Return the [X, Y] coordinate for the center point of the cell that contains the specified text.  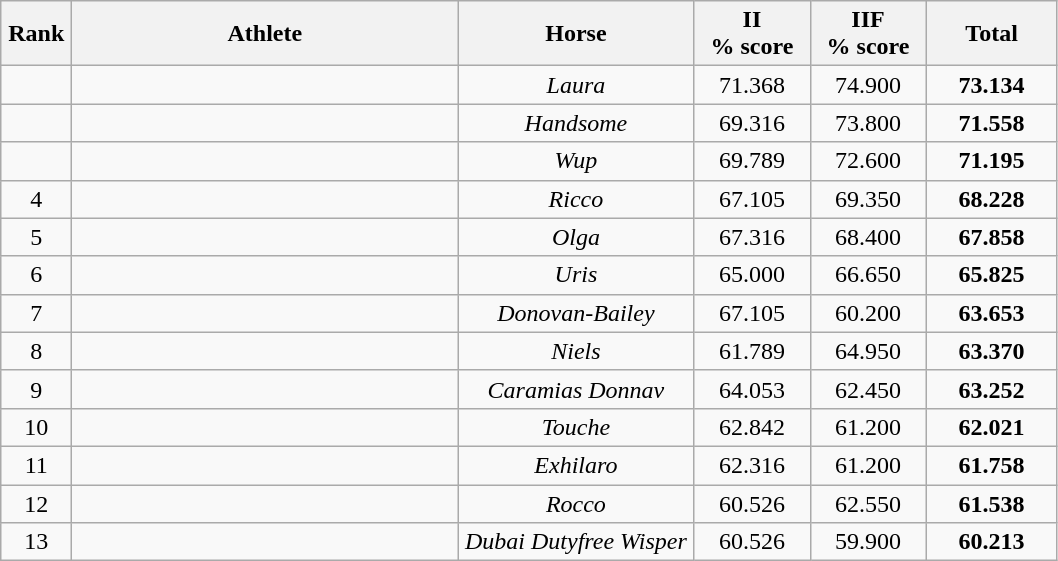
Donovan-Bailey [576, 313]
Uris [576, 275]
Horse [576, 34]
Handsome [576, 123]
61.758 [992, 465]
Total [992, 34]
Exhilaro [576, 465]
Ricco [576, 199]
13 [36, 542]
5 [36, 237]
60.213 [992, 542]
72.600 [868, 161]
8 [36, 351]
Caramias Donnav [576, 389]
Athlete [265, 34]
4 [36, 199]
11 [36, 465]
68.228 [992, 199]
Wup [576, 161]
74.900 [868, 85]
62.316 [752, 465]
62.842 [752, 427]
69.316 [752, 123]
IIF% score [868, 34]
62.021 [992, 427]
64.053 [752, 389]
Rocco [576, 503]
Olga [576, 237]
69.350 [868, 199]
63.370 [992, 351]
69.789 [752, 161]
66.650 [868, 275]
10 [36, 427]
62.550 [868, 503]
63.252 [992, 389]
71.558 [992, 123]
Dubai Dutyfree Wisper [576, 542]
II% score [752, 34]
68.400 [868, 237]
Laura [576, 85]
73.134 [992, 85]
6 [36, 275]
67.858 [992, 237]
71.195 [992, 161]
63.653 [992, 313]
9 [36, 389]
59.900 [868, 542]
65.825 [992, 275]
65.000 [752, 275]
12 [36, 503]
Rank [36, 34]
60.200 [868, 313]
61.538 [992, 503]
73.800 [868, 123]
61.789 [752, 351]
Niels [576, 351]
62.450 [868, 389]
7 [36, 313]
Touche [576, 427]
67.316 [752, 237]
64.950 [868, 351]
71.368 [752, 85]
